Identify which cell holds the provided text, then report its (x, y) central coordinate. 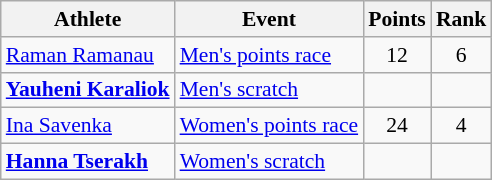
Yauheni Karaliok (88, 90)
Event (270, 19)
Raman Ramanau (88, 55)
Rank (462, 19)
Women's scratch (270, 162)
Men's points race (270, 55)
Women's points race (270, 126)
Men's scratch (270, 90)
Athlete (88, 19)
Hanna Tserakh (88, 162)
24 (397, 126)
4 (462, 126)
12 (397, 55)
6 (462, 55)
Points (397, 19)
Ina Savenka (88, 126)
